Detect which cell encompasses the target text, then output its [X, Y] center coordinate. 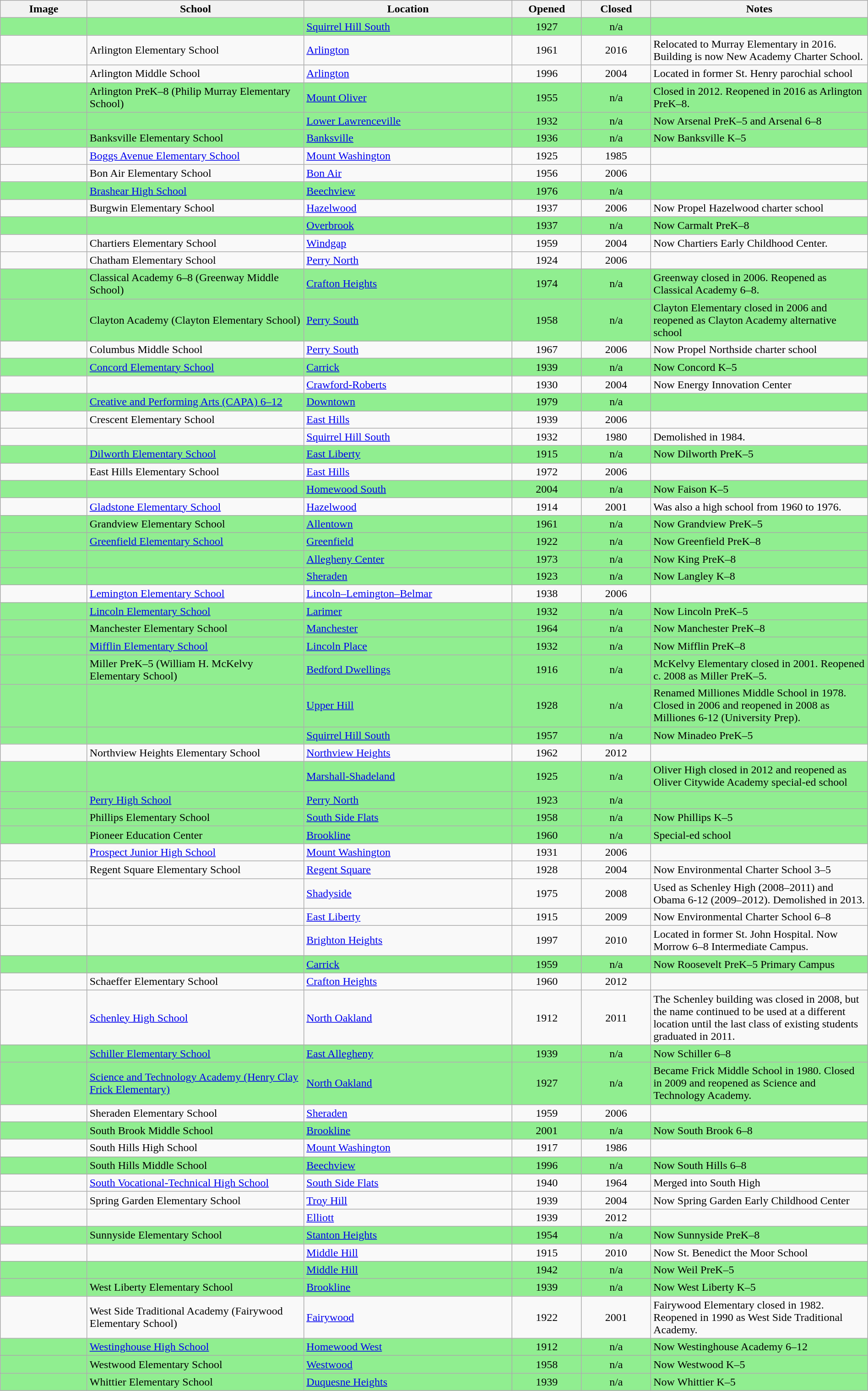
Now West Liberty K–5 [759, 1288]
Now Phillips K–5 [759, 817]
Duquesne Heights [408, 1382]
1938 [547, 594]
1930 [547, 385]
Now South Brook 6–8 [759, 1130]
Merged into South High [759, 1183]
1957 [547, 735]
Bon Air [408, 173]
1924 [547, 261]
1916 [547, 669]
Burgwin Elementary School [195, 208]
Now South Hills 6–8 [759, 1165]
Elliott [408, 1217]
Sunnyside Elementary School [195, 1235]
1955 [547, 97]
Oliver High closed in 2012 and reopened as Oliver Citywide Academy special-ed school [759, 777]
Upper Hill [408, 706]
Now Arsenal PreK–5 and Arsenal 6–8 [759, 121]
Pioneer Education Center [195, 835]
Lincoln Elementary School [195, 611]
Lincoln Place [408, 646]
1914 [547, 506]
Regent Square Elementary School [195, 869]
Now Westwood K–5 [759, 1364]
1973 [547, 559]
Creative and Performing Arts (CAPA) 6–12 [195, 402]
Renamed Milliones Middle School in 1978. Closed in 2006 and reopened in 2008 as Milliones 6-12 (University Prep). [759, 706]
Phillips Elementary School [195, 817]
Now Mifflin PreK–8 [759, 646]
Homewood West [408, 1347]
Now Faison K–5 [759, 489]
School [195, 9]
Brashear High School [195, 190]
South Hills Middle School [195, 1165]
Greenfield [408, 541]
McKelvy Elementary closed in 2001. Reopened c. 2008 as Miller PreK–5. [759, 669]
Gladstone Elementary School [195, 506]
Now Greenfield PreK–8 [759, 541]
Now Whittier K–5 [759, 1382]
South Hills High School [195, 1148]
Mifflin Elementary School [195, 646]
Overbrook [408, 225]
Now Banksville K–5 [759, 138]
Special-ed school [759, 835]
Concord Elementary School [195, 367]
Dilworth Elementary School [195, 454]
Regent Square [408, 869]
Banksville Elementary School [195, 138]
Crescent Elementary School [195, 419]
Now Minadeo PreK–5 [759, 735]
Downtown [408, 402]
Now King PreK–8 [759, 559]
Stanton Heights [408, 1235]
Larimer [408, 611]
Northview Heights Elementary School [195, 753]
Sheraden Elementary School [195, 1113]
Now Chartiers Early Childhood Center. [759, 243]
Opened [547, 9]
Schenley High School [195, 1017]
Closed in 2012. Reopened in 2016 as Arlington PreK–8. [759, 97]
1954 [547, 1235]
Manchester Elementary School [195, 629]
Crawford-Roberts [408, 385]
Used as Schenley High (2008–2011) and Obama 6-12 (2009–2012). Demolished in 2013. [759, 893]
2011 [616, 1017]
Lincoln–Lemington–Belmar [408, 594]
Spring Garden Elementary School [195, 1200]
2008 [616, 893]
Now Weil PreK–5 [759, 1270]
1936 [547, 138]
1942 [547, 1270]
2016 [616, 50]
Relocated to Murray Elementary in 2016. Building is now New Academy Charter School. [759, 50]
Now Grandview PreK–5 [759, 524]
Now Spring Garden Early Childhood Center [759, 1200]
1956 [547, 173]
Greenway closed in 2006. Reopened as Classical Academy 6–8. [759, 284]
Mount Oliver [408, 97]
Allegheny Center [408, 559]
Became Frick Middle School in 1980. Closed in 2009 and reopened as Science and Technology Academy. [759, 1083]
1986 [616, 1148]
Grandview Elementary School [195, 524]
Columbus Middle School [195, 350]
Perry High School [195, 800]
Now Sunnyside PreK–8 [759, 1235]
Prospect Junior High School [195, 852]
1962 [547, 753]
1974 [547, 284]
Whittier Elementary School [195, 1382]
Marshall-Shadeland [408, 777]
Now Dilworth PreK–5 [759, 454]
Homewood South [408, 489]
Westwood Elementary School [195, 1364]
Brighton Heights [408, 940]
Now Schiller 6–8 [759, 1054]
Now Roosevelt PreK–5 Primary Campus [759, 964]
Classical Academy 6–8 (Greenway Middle School) [195, 284]
1972 [547, 472]
South Vocational-Technical High School [195, 1183]
Clayton Academy (Clayton Elementary School) [195, 320]
Now Carmalt PreK–8 [759, 225]
1967 [547, 350]
East Allegheny [408, 1054]
Bon Air Elementary School [195, 173]
Closed [616, 9]
Arlington Middle School [195, 74]
Image [44, 9]
1979 [547, 402]
Windgap [408, 243]
1931 [547, 852]
Now Environmental Charter School 6–8 [759, 917]
Allentown [408, 524]
Located in former St. John Hospital. Now Morrow 6–8 Intermediate Campus. [759, 940]
Fairywood [408, 1317]
Located in former St. Henry parochial school [759, 74]
West Liberty Elementary School [195, 1288]
Was also a high school from 1960 to 1976. [759, 506]
1997 [547, 940]
Now Lincoln PreK–5 [759, 611]
1975 [547, 893]
Miller PreK–5 (William H. McKelvy Elementary School) [195, 669]
1976 [547, 190]
Clayton Elementary closed in 2006 and reopened as Clayton Academy alternative school [759, 320]
Chartiers Elementary School [195, 243]
Arlington Elementary School [195, 50]
Now Energy Innovation Center [759, 385]
Now Langley K–8 [759, 576]
Shadyside [408, 893]
Now Concord K–5 [759, 367]
Northview Heights [408, 753]
Now Propel Hazelwood charter school [759, 208]
West Side Traditional Academy (Fairywood Elementary School) [195, 1317]
Westwood [408, 1364]
Bedford Dwellings [408, 669]
Boggs Avenue Elementary School [195, 156]
Science and Technology Academy (Henry Clay Frick Elementary) [195, 1083]
2009 [616, 917]
Now Environmental Charter School 3–5 [759, 869]
East Hills Elementary School [195, 472]
Now Westinghouse Academy 6–12 [759, 1347]
Demolished in 1984. [759, 437]
1917 [547, 1148]
Chatham Elementary School [195, 261]
Greenfield Elementary School [195, 541]
Notes [759, 9]
1980 [616, 437]
Westinghouse High School [195, 1347]
Location [408, 9]
Now Propel Northside charter school [759, 350]
1985 [616, 156]
Arlington PreK–8 (Philip Murray Elementary School) [195, 97]
Fairywood Elementary closed in 1982. Reopened in 1990 as West Side Traditional Academy. [759, 1317]
South Brook Middle School [195, 1130]
Manchester [408, 629]
Now St. Benedict the Moor School [759, 1252]
Troy Hill [408, 1200]
Schaeffer Elementary School [195, 982]
Banksville [408, 138]
Lemington Elementary School [195, 594]
Now Manchester PreK–8 [759, 629]
1940 [547, 1183]
Schiller Elementary School [195, 1054]
Lower Lawrenceville [408, 121]
